Scan for the cell matching the given text and deliver its (x, y) coordinate at center. 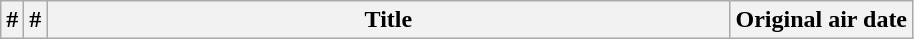
Original air date (822, 20)
Title (388, 20)
